From the cell containing the given text, extract its center point as (x, y) coordinate. 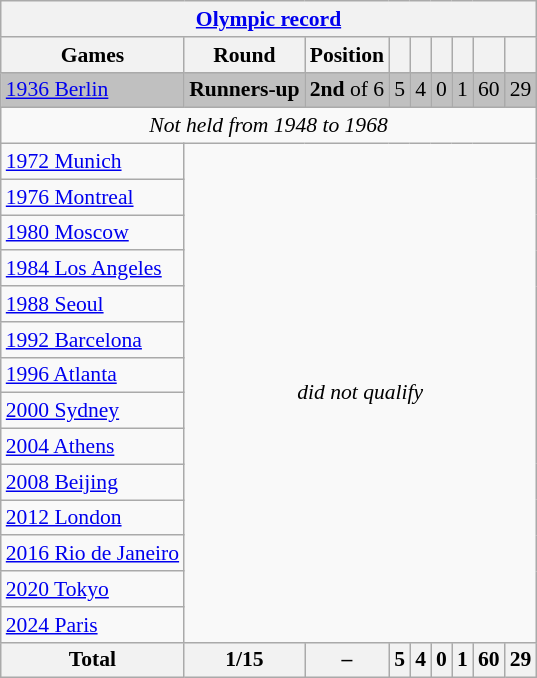
1972 Munich (92, 162)
Round (244, 55)
– (348, 660)
2024 Paris (92, 625)
2nd of 6 (348, 90)
2012 London (92, 518)
Position (348, 55)
Runners-up (244, 90)
1988 Seoul (92, 304)
1992 Barcelona (92, 340)
2000 Sydney (92, 411)
2008 Beijing (92, 482)
2004 Athens (92, 447)
1/15 (244, 660)
Not held from 1948 to 1968 (269, 126)
did not qualify (360, 394)
1996 Atlanta (92, 375)
1980 Moscow (92, 233)
Olympic record (269, 19)
1976 Montreal (92, 197)
Total (92, 660)
1936 Berlin (92, 90)
Games (92, 55)
1984 Los Angeles (92, 269)
2016 Rio de Janeiro (92, 554)
2020 Tokyo (92, 589)
